Capture the cell that displays the provided text and extract its (x, y) central coordinate. 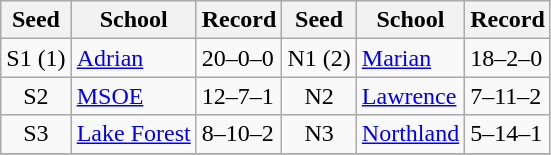
20–0–0 (239, 58)
N3 (319, 134)
18–2–0 (508, 58)
Lawrence (410, 96)
12–7–1 (239, 96)
Marian (410, 58)
N1 (2) (319, 58)
Lake Forest (134, 134)
S3 (36, 134)
S2 (36, 96)
8–10–2 (239, 134)
S1 (1) (36, 58)
Northland (410, 134)
Adrian (134, 58)
MSOE (134, 96)
N2 (319, 96)
7–11–2 (508, 96)
5–14–1 (508, 134)
